For the text-containing cell, return its midpoint in (X, Y) coordinate format. 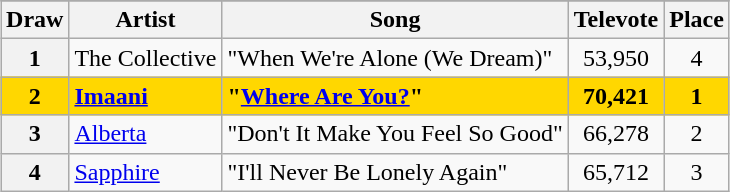
Place (697, 20)
65,712 (616, 172)
Sapphire (146, 172)
"When We're Alone (We Dream)" (395, 58)
Televote (616, 20)
"I'll Never Be Lonely Again" (395, 172)
"Where Are You?" (395, 96)
53,950 (616, 58)
Imaani (146, 96)
The Collective (146, 58)
"Don't It Make You Feel So Good" (395, 134)
70,421 (616, 96)
Alberta (146, 134)
Artist (146, 20)
66,278 (616, 134)
Draw (35, 20)
Song (395, 20)
